Scan for the cell matching the given text and deliver its [x, y] coordinate at center. 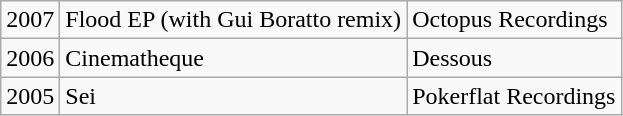
2006 [30, 58]
Octopus Recordings [514, 20]
Sei [234, 96]
Cinematheque [234, 58]
Dessous [514, 58]
Pokerflat Recordings [514, 96]
Flood EP (with Gui Boratto remix) [234, 20]
2005 [30, 96]
2007 [30, 20]
